Identify which cell holds the provided text, then report its (X, Y) central coordinate. 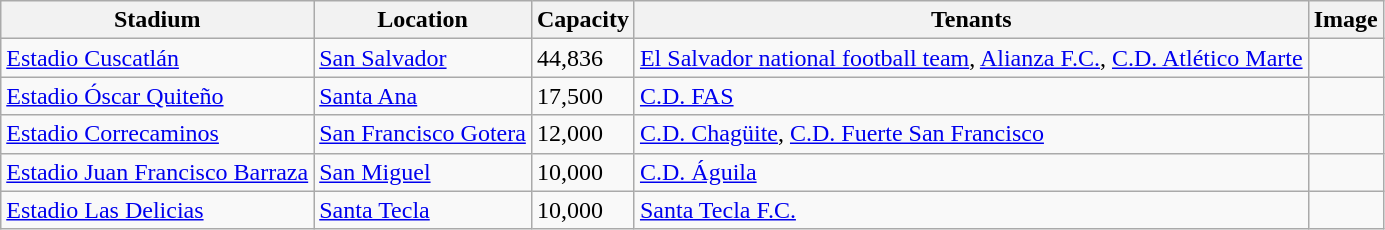
San Miguel (423, 172)
Tenants (971, 20)
C.D. Chagüite, C.D. Fuerte San Francisco (971, 134)
17,500 (582, 96)
Santa Tecla (423, 210)
C.D. Águila (971, 172)
12,000 (582, 134)
44,836 (582, 58)
C.D. FAS (971, 96)
Estadio Correcaminos (158, 134)
Estadio Juan Francisco Barraza (158, 172)
Santa Tecla F.C. (971, 210)
Estadio Las Delicias (158, 210)
San Francisco Gotera (423, 134)
El Salvador national football team, Alianza F.C., C.D. Atlético Marte (971, 58)
Estadio Óscar Quiteño (158, 96)
Capacity (582, 20)
Santa Ana (423, 96)
Location (423, 20)
Stadium (158, 20)
Image (1346, 20)
Estadio Cuscatlán (158, 58)
San Salvador (423, 58)
